Search for the cell housing the specified text and yield its (X, Y) center coordinate. 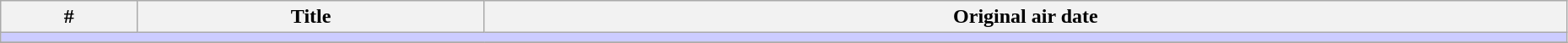
Original air date (1026, 17)
Title (311, 17)
# (69, 17)
